Identify which cell holds the provided text, then report its [X, Y] central coordinate. 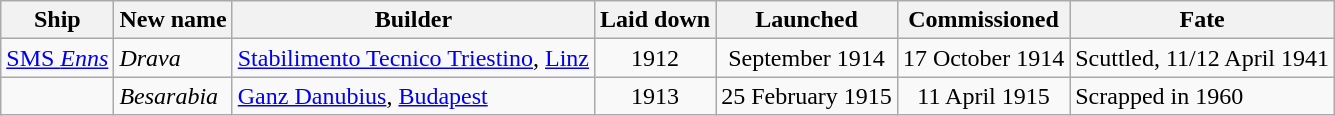
Ship [58, 20]
SMS Enns [58, 58]
Launched [807, 20]
Laid down [656, 20]
Commissioned [983, 20]
17 October 1914 [983, 58]
Scrapped in 1960 [1202, 96]
Builder [413, 20]
Fate [1202, 20]
Ganz Danubius, Budapest [413, 96]
1913 [656, 96]
Drava [173, 58]
25 February 1915 [807, 96]
Stabilimento Tecnico Triestino, Linz [413, 58]
Besarabia [173, 96]
September 1914 [807, 58]
Scuttled, 11/12 April 1941 [1202, 58]
11 April 1915 [983, 96]
1912 [656, 58]
New name [173, 20]
